Locate the cell with the specified text and output its [X, Y] center coordinate. 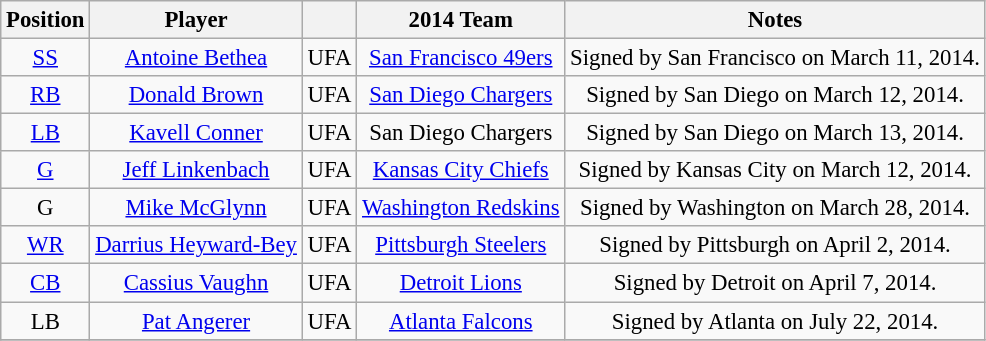
Cassius Vaughn [196, 283]
Kansas City Chiefs [461, 170]
Signed by Pittsburgh on April 2, 2014. [775, 245]
Antoine Bethea [196, 58]
Signed by Washington on March 28, 2014. [775, 208]
Washington Redskins [461, 208]
Mike McGlynn [196, 208]
Detroit Lions [461, 283]
San Francisco 49ers [461, 58]
Signed by San Diego on March 12, 2014. [775, 95]
Signed by Atlanta on July 22, 2014. [775, 321]
Pat Angerer [196, 321]
Atlanta Falcons [461, 321]
Signed by Detroit on April 7, 2014. [775, 283]
SS [46, 58]
Jeff Linkenbach [196, 170]
Donald Brown [196, 95]
2014 Team [461, 20]
Position [46, 20]
RB [46, 95]
Signed by San Francisco on March 11, 2014. [775, 58]
CB [46, 283]
Darrius Heyward-Bey [196, 245]
Pittsburgh Steelers [461, 245]
Notes [775, 20]
Signed by San Diego on March 13, 2014. [775, 133]
Kavell Conner [196, 133]
Signed by Kansas City on March 12, 2014. [775, 170]
WR [46, 245]
Player [196, 20]
